Extract the [x, y] coordinate from the center of the cell holding the provided text.  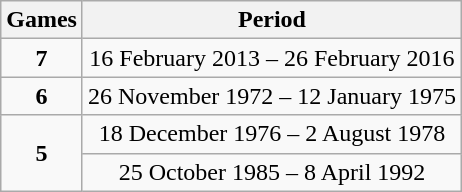
7 [42, 58]
6 [42, 96]
16 February 2013 – 26 February 2016 [272, 58]
25 October 1985 – 8 April 1992 [272, 172]
18 December 1976 – 2 August 1978 [272, 134]
Period [272, 20]
Games [42, 20]
5 [42, 153]
26 November 1972 – 12 January 1975 [272, 96]
